Locate the cell with the specified text and output its (x, y) center coordinate. 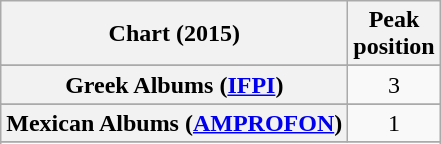
Mexican Albums (AMPROFON) (174, 123)
Greek Albums (IFPI) (174, 85)
3 (394, 85)
1 (394, 123)
Chart (2015) (174, 34)
Peakposition (394, 34)
